Provide the [X, Y] coordinate of the cell's center where the given text is located.  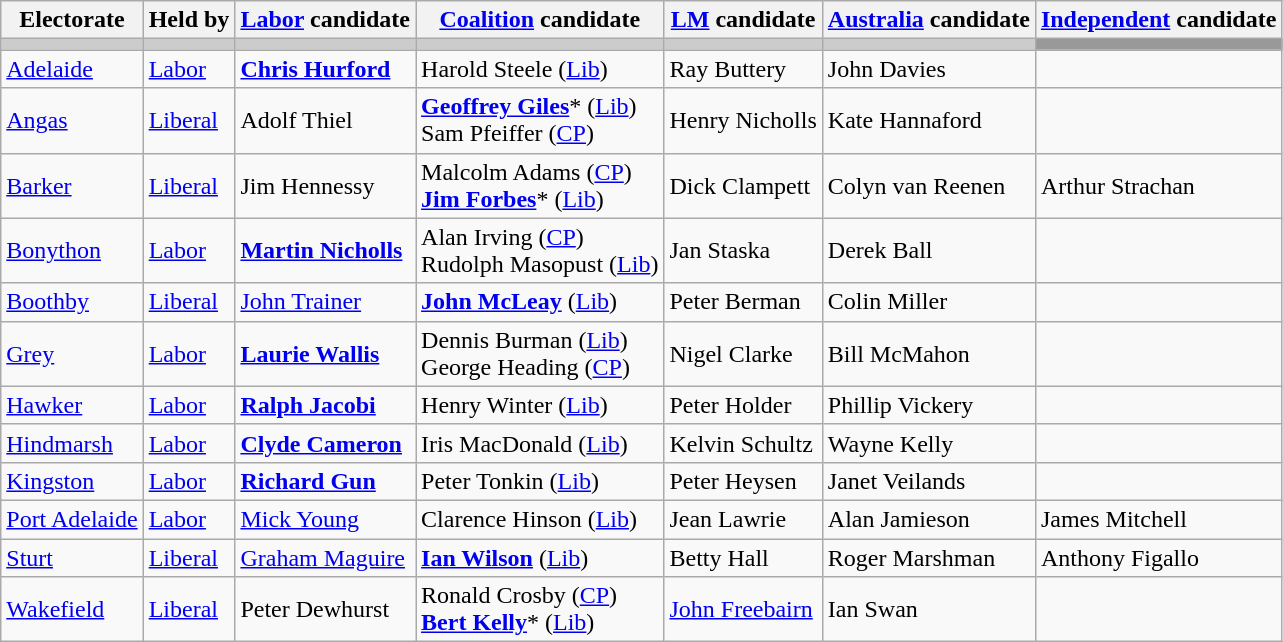
Ronald Crosby (CP)Bert Kelly* (Lib) [540, 610]
Peter Heysen [743, 481]
Bonython [72, 250]
Kingston [72, 481]
Arthur Strachan [1158, 186]
Colyn van Reenen [928, 186]
Ian Wilson (Lib) [540, 557]
Geoffrey Giles* (Lib)Sam Pfeiffer (CP) [540, 120]
Alan Jamieson [928, 519]
Peter Holder [743, 405]
Coalition candidate [540, 20]
Boothby [72, 302]
Laurie Wallis [326, 354]
Graham Maguire [326, 557]
Peter Dewhurst [326, 610]
Labor candidate [326, 20]
Henry Nicholls [743, 120]
Kate Hannaford [928, 120]
Adelaide [72, 69]
Mick Young [326, 519]
James Mitchell [1158, 519]
Independent candidate [1158, 20]
Wayne Kelly [928, 443]
Peter Berman [743, 302]
John McLeay (Lib) [540, 302]
Australia candidate [928, 20]
Ray Buttery [743, 69]
Phillip Vickery [928, 405]
Sturt [72, 557]
Colin Miller [928, 302]
Bill McMahon [928, 354]
Jan Staska [743, 250]
Janet Veilands [928, 481]
Barker [72, 186]
Chris Hurford [326, 69]
Clarence Hinson (Lib) [540, 519]
Malcolm Adams (CP)Jim Forbes* (Lib) [540, 186]
John Davies [928, 69]
Ian Swan [928, 610]
Derek Ball [928, 250]
Anthony Figallo [1158, 557]
Adolf Thiel [326, 120]
Hawker [72, 405]
John Trainer [326, 302]
Nigel Clarke [743, 354]
Richard Gun [326, 481]
Peter Tonkin (Lib) [540, 481]
Martin Nicholls [326, 250]
Roger Marshman [928, 557]
Kelvin Schultz [743, 443]
Henry Winter (Lib) [540, 405]
Harold Steele (Lib) [540, 69]
Clyde Cameron [326, 443]
Held by [189, 20]
John Freebairn [743, 610]
Angas [72, 120]
Grey [72, 354]
Alan Irving (CP)Rudolph Masopust (Lib) [540, 250]
Electorate [72, 20]
Port Adelaide [72, 519]
Dick Clampett [743, 186]
Jim Hennessy [326, 186]
Ralph Jacobi [326, 405]
Iris MacDonald (Lib) [540, 443]
LM candidate [743, 20]
Wakefield [72, 610]
Dennis Burman (Lib)George Heading (CP) [540, 354]
Hindmarsh [72, 443]
Jean Lawrie [743, 519]
Betty Hall [743, 557]
